Determine the [x, y] coordinate at the center of the cell enclosing the given text.  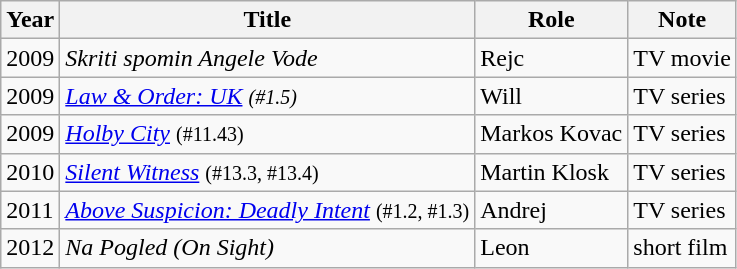
Holby City (#11.43) [268, 134]
2010 [30, 172]
short film [682, 248]
2012 [30, 248]
Year [30, 20]
Martin Klosk [552, 172]
TV movie [682, 58]
Title [268, 20]
Markos Kovac [552, 134]
Skriti spomin Angele Vode [268, 58]
Above Suspicion: Deadly Intent (#1.2, #1.3) [268, 210]
Law & Order: UK (#1.5) [268, 96]
Leon [552, 248]
Will [552, 96]
Rejc [552, 58]
Andrej [552, 210]
Role [552, 20]
2011 [30, 210]
Silent Witness (#13.3, #13.4) [268, 172]
Na Pogled (On Sight) [268, 248]
Note [682, 20]
